Output the (x, y) coordinate of the center of the cell containing the given text.  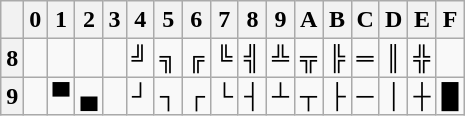
║ (393, 58)
╠ (337, 58)
│ (393, 96)
┴ (280, 96)
6 (196, 20)
└ (224, 96)
┐ (168, 96)
B (337, 20)
4 (140, 20)
╗ (168, 58)
┼ (422, 96)
┌ (196, 96)
3 (114, 20)
╦ (309, 58)
▄ (89, 96)
┤ (252, 96)
╝ (140, 58)
0 (36, 20)
C (365, 20)
═ (365, 58)
┬ (309, 96)
F (450, 20)
1 (61, 20)
█ (450, 96)
╩ (280, 58)
D (393, 20)
─ (365, 96)
A (309, 20)
├ (337, 96)
╣ (252, 58)
┘ (140, 96)
╬ (422, 58)
▀ (61, 96)
E (422, 20)
7 (224, 20)
5 (168, 20)
2 (89, 20)
╚ (224, 58)
╔ (196, 58)
